Capture the cell that displays the provided text and extract its [X, Y] central coordinate. 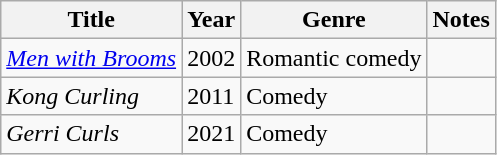
Gerri Curls [92, 134]
Men with Brooms [92, 58]
Romantic comedy [334, 58]
2002 [212, 58]
Title [92, 20]
Notes [461, 20]
2011 [212, 96]
Genre [334, 20]
Kong Curling [92, 96]
2021 [212, 134]
Year [212, 20]
